Output the [x, y] coordinate of the center of the cell containing the given text.  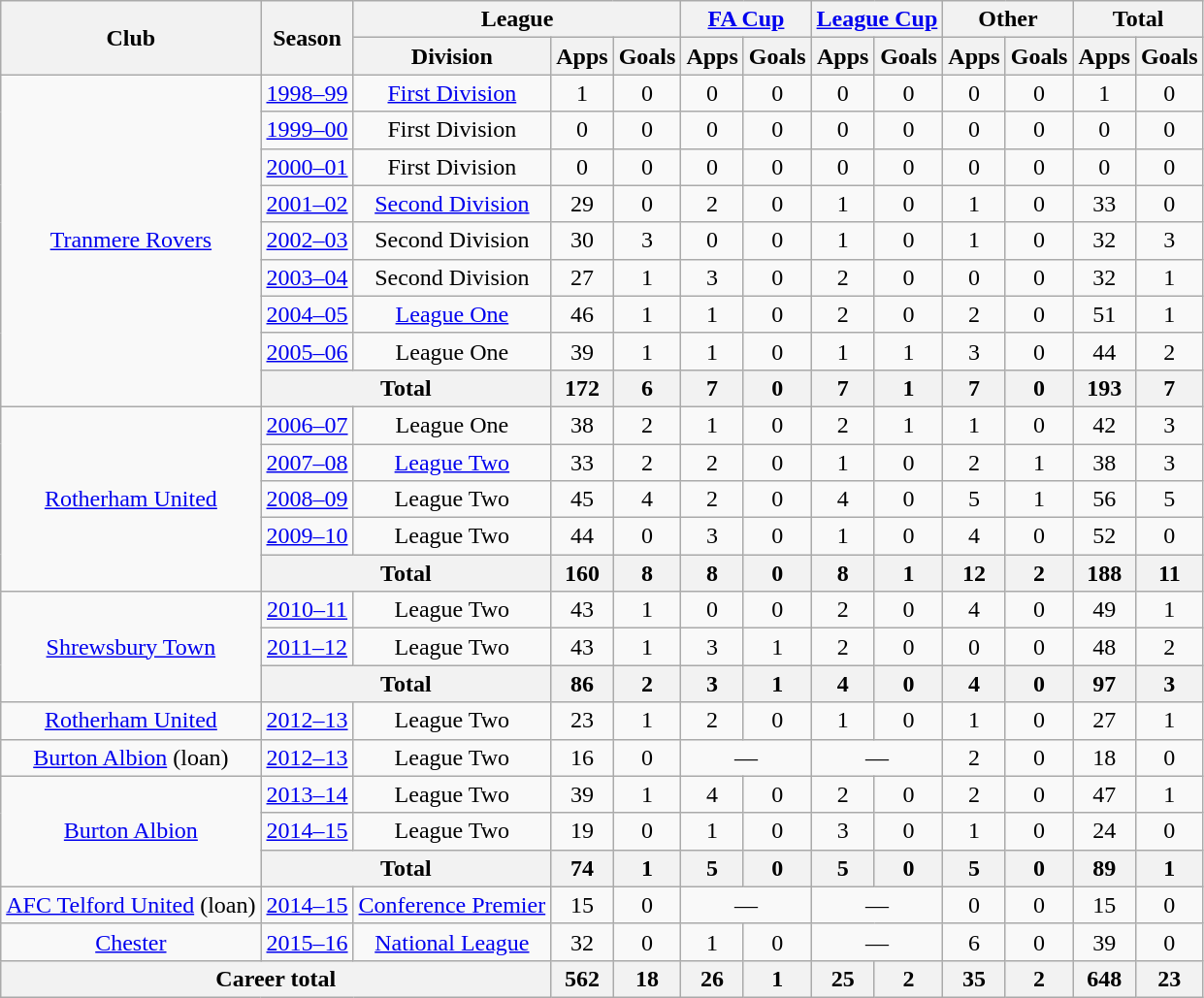
48 [1104, 647]
2011–12 [307, 647]
2001–02 [307, 204]
Chester [131, 942]
562 [582, 979]
97 [1104, 684]
47 [1104, 794]
Season [307, 38]
35 [974, 979]
11 [1169, 573]
1999–00 [307, 130]
188 [1104, 573]
Other [1008, 19]
2004–05 [307, 314]
51 [1104, 314]
74 [582, 868]
Division [452, 56]
16 [582, 757]
52 [1104, 536]
89 [1104, 868]
League Cup [877, 19]
Conference Premier [452, 905]
2007–08 [307, 463]
172 [582, 388]
Burton Albion (loan) [131, 757]
Club [131, 38]
2005–06 [307, 351]
25 [842, 979]
2002–03 [307, 241]
2015–16 [307, 942]
30 [582, 241]
2006–07 [307, 425]
42 [1104, 425]
1998–99 [307, 93]
160 [582, 573]
19 [582, 831]
AFC Telford United (loan) [131, 905]
Career total [276, 979]
45 [582, 499]
26 [712, 979]
46 [582, 314]
648 [1104, 979]
2008–09 [307, 499]
2013–14 [307, 794]
FA Cup [746, 19]
National League [452, 942]
49 [1104, 610]
24 [1104, 831]
29 [582, 204]
12 [974, 573]
86 [582, 684]
Burton Albion [131, 831]
193 [1104, 388]
League [517, 19]
2003–04 [307, 277]
2000–01 [307, 167]
Shrewsbury Town [131, 647]
2010–11 [307, 610]
56 [1104, 499]
2009–10 [307, 536]
Tranmere Rovers [131, 241]
